For the text-containing cell, return its midpoint in [x, y] coordinate format. 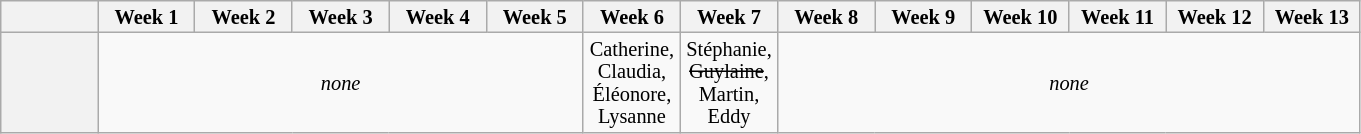
Week 9 [924, 16]
Week 5 [534, 16]
Week 6 [632, 16]
Week 3 [340, 16]
Week 12 [1214, 16]
Week 13 [1312, 16]
Week 10 [1020, 16]
Week 2 [244, 16]
Week 8 [826, 16]
Week 1 [146, 16]
Week 7 [728, 16]
Catherine,Claudia,Éléonore,Lysanne [632, 82]
Stéphanie,Guylaine,Martin,Eddy [728, 82]
Week 11 [1118, 16]
Week 4 [438, 16]
